Return [X, Y] of the center of cell containing provided text 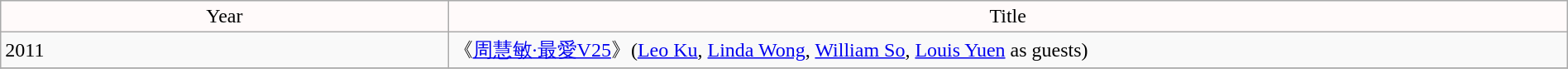
《周慧敏·最愛V25》(Leo Ku, Linda Wong, William So, Louis Yuen as guests) [1007, 50]
Title [1007, 17]
2011 [225, 50]
Year [225, 17]
